Detect which cell encompasses the target text, then output its (x, y) center coordinate. 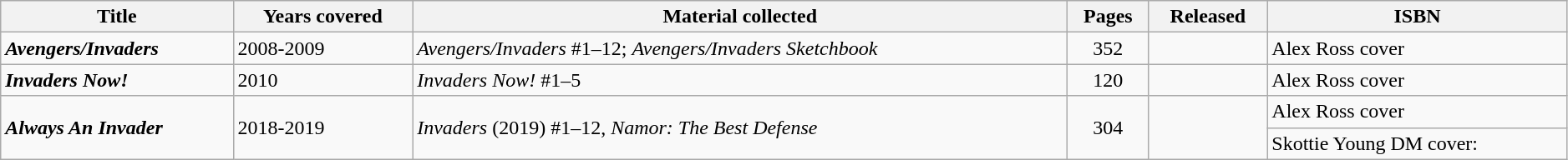
Pages (1108, 17)
352 (1108, 48)
120 (1108, 80)
Skottie Young DM cover: (1417, 143)
Years covered (322, 17)
2018-2019 (322, 127)
Invaders Now! #1–5 (740, 80)
Invaders (2019) #1–12, Namor: The Best Defense (740, 127)
Avengers/Invaders (117, 48)
304 (1108, 127)
Avengers/Invaders #1–12; Avengers/Invaders Sketchbook (740, 48)
Released (1208, 17)
Invaders Now! (117, 80)
Title (117, 17)
2008-2009 (322, 48)
Always An Invader (117, 127)
Material collected (740, 17)
ISBN (1417, 17)
2010 (322, 80)
